Find where the given text appears and provide that cell's center as [X, Y] coordinate. 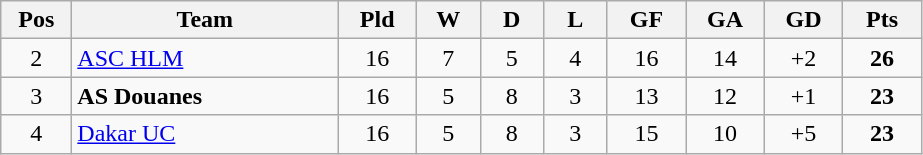
Team [205, 20]
15 [646, 134]
10 [726, 134]
Pts [882, 20]
7 [448, 58]
+2 [804, 58]
14 [726, 58]
W [448, 20]
+1 [804, 96]
13 [646, 96]
ASC HLM [205, 58]
L [576, 20]
+5 [804, 134]
Pld [378, 20]
GD [804, 20]
D [512, 20]
Pos [36, 20]
GF [646, 20]
AS Douanes [205, 96]
Dakar UC [205, 134]
12 [726, 96]
26 [882, 58]
2 [36, 58]
GA [726, 20]
